Find where the given text appears and provide that cell's center as [X, Y] coordinate. 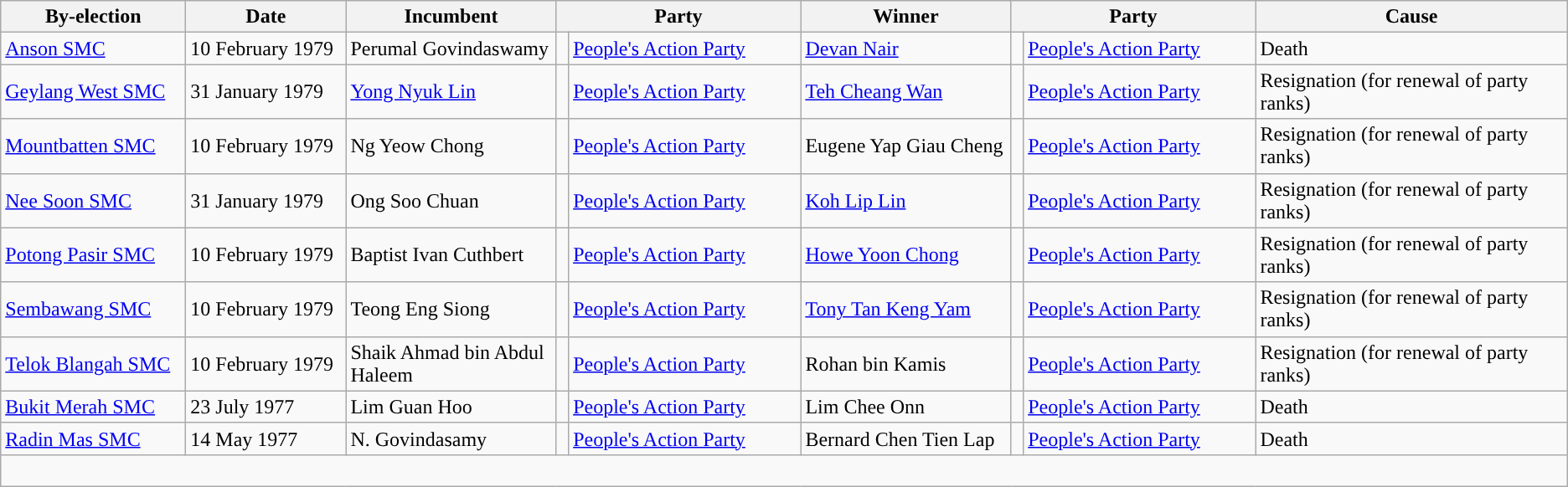
Ong Soo Chuan [451, 201]
Rohan bin Kamis [906, 363]
Telok Blangah SMC [94, 363]
Bukit Merah SMC [94, 407]
Date [266, 17]
Baptist Ivan Cuthbert [451, 254]
Potong Pasir SMC [94, 254]
By-election [94, 17]
Teh Cheang Wan [906, 92]
Shaik Ahmad bin Abdul Haleem [451, 363]
N. Govindasamy [451, 438]
23 July 1977 [266, 407]
Cause [1411, 17]
Winner [906, 17]
14 May 1977 [266, 438]
Perumal Govindaswamy [451, 49]
Geylang West SMC [94, 92]
Anson SMC [94, 49]
Howe Yoon Chong [906, 254]
Bernard Chen Tien Lap [906, 438]
Koh Lip Lin [906, 201]
Lim Guan Hoo [451, 407]
Lim Chee Onn [906, 407]
Tony Tan Keng Yam [906, 310]
Eugene Yap Giau Cheng [906, 146]
Ng Yeow Chong [451, 146]
Devan Nair [906, 49]
Nee Soon SMC [94, 201]
Radin Mas SMC [94, 438]
Mountbatten SMC [94, 146]
Teong Eng Siong [451, 310]
Yong Nyuk Lin [451, 92]
Incumbent [451, 17]
Sembawang SMC [94, 310]
